Determine the [x, y] coordinate at the center of the cell enclosing the given text.  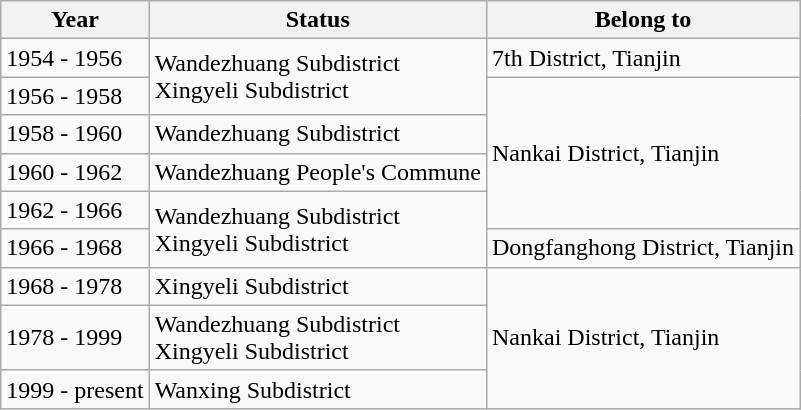
Xingyeli Subdistrict [318, 286]
1978 - 1999 [75, 338]
Wandezhuang People's Commune [318, 172]
Status [318, 20]
1966 - 1968 [75, 248]
1999 - present [75, 389]
1960 - 1962 [75, 172]
1954 - 1956 [75, 58]
1968 - 1978 [75, 286]
Dongfanghong District, Tianjin [642, 248]
Wanxing Subdistrict [318, 389]
1958 - 1960 [75, 134]
7th District, Tianjin [642, 58]
Belong to [642, 20]
1962 - 1966 [75, 210]
1956 - 1958 [75, 96]
Year [75, 20]
Wandezhuang Subdistrict [318, 134]
